Locate the cell with the specified text and output its [x, y] center coordinate. 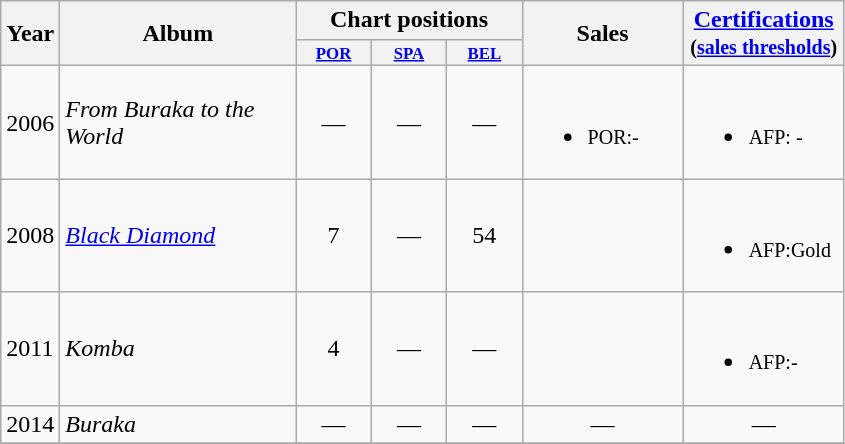
7 [334, 236]
Komba [178, 348]
AFP: - [764, 122]
AFP:- [764, 348]
Certifications(sales thresholds) [764, 34]
AFP:Gold [764, 236]
54 [484, 236]
BEL [484, 52]
SPA [408, 52]
Chart positions [409, 20]
Buraka [178, 424]
From Buraka to the World [178, 122]
2006 [30, 122]
Album [178, 34]
4 [334, 348]
Year [30, 34]
2014 [30, 424]
2008 [30, 236]
2011 [30, 348]
POR [334, 52]
Sales [602, 34]
Black Diamond [178, 236]
POR:- [602, 122]
